Find where the given text appears and provide that cell's center as [x, y] coordinate. 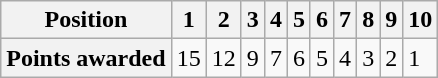
12 [224, 58]
15 [188, 58]
Position [86, 20]
Points awarded [86, 58]
10 [420, 20]
8 [368, 20]
